Search for the cell housing the specified text and yield its [x, y] center coordinate. 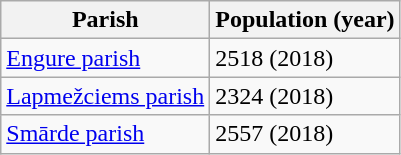
2324 (2018) [305, 96]
2557 (2018) [305, 134]
Population (year) [305, 20]
Parish [106, 20]
Engure parish [106, 58]
2518 (2018) [305, 58]
Lapmežciems parish [106, 96]
Smārde parish [106, 134]
